Provide the (X, Y) coordinate of the cell's center where the given text is located.  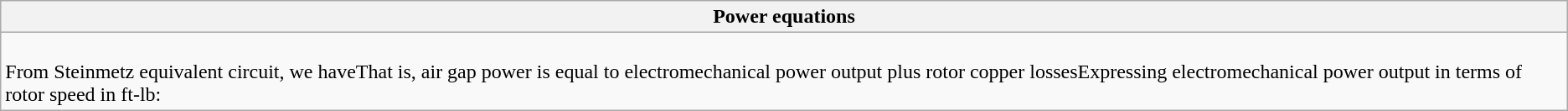
Power equations (784, 17)
